Determine the (X, Y) coordinate at the center of the cell enclosing the given text.  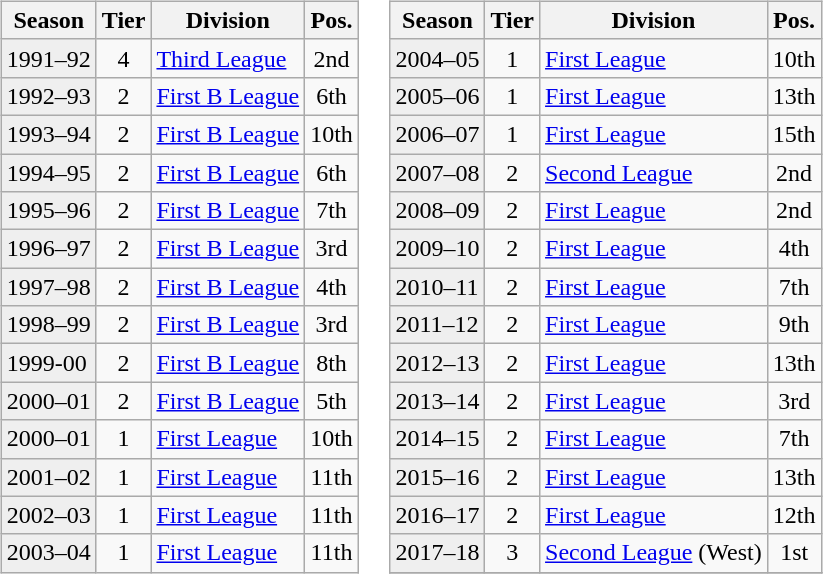
1998–99 (48, 325)
15th (794, 134)
1994–95 (48, 173)
1st (794, 553)
2004–05 (438, 58)
2015–16 (438, 477)
2005–06 (438, 96)
2013–14 (438, 401)
2006–07 (438, 134)
2008–09 (438, 211)
2016–17 (438, 515)
2012–13 (438, 363)
2001–02 (48, 477)
12th (794, 515)
2011–12 (438, 325)
2003–04 (48, 553)
1996–97 (48, 249)
1999-00 (48, 363)
1991–92 (48, 58)
Second League (654, 173)
1995–96 (48, 211)
4 (124, 58)
3 (512, 553)
9th (794, 325)
5th (332, 401)
2014–15 (438, 439)
2002–03 (48, 515)
Third League (228, 58)
2007–08 (438, 173)
Second League (West) (654, 553)
1997–98 (48, 287)
2009–10 (438, 249)
8th (332, 363)
2010–11 (438, 287)
1993–94 (48, 134)
2017–18 (438, 553)
1992–93 (48, 96)
